Search for the cell housing the specified text and yield its (x, y) center coordinate. 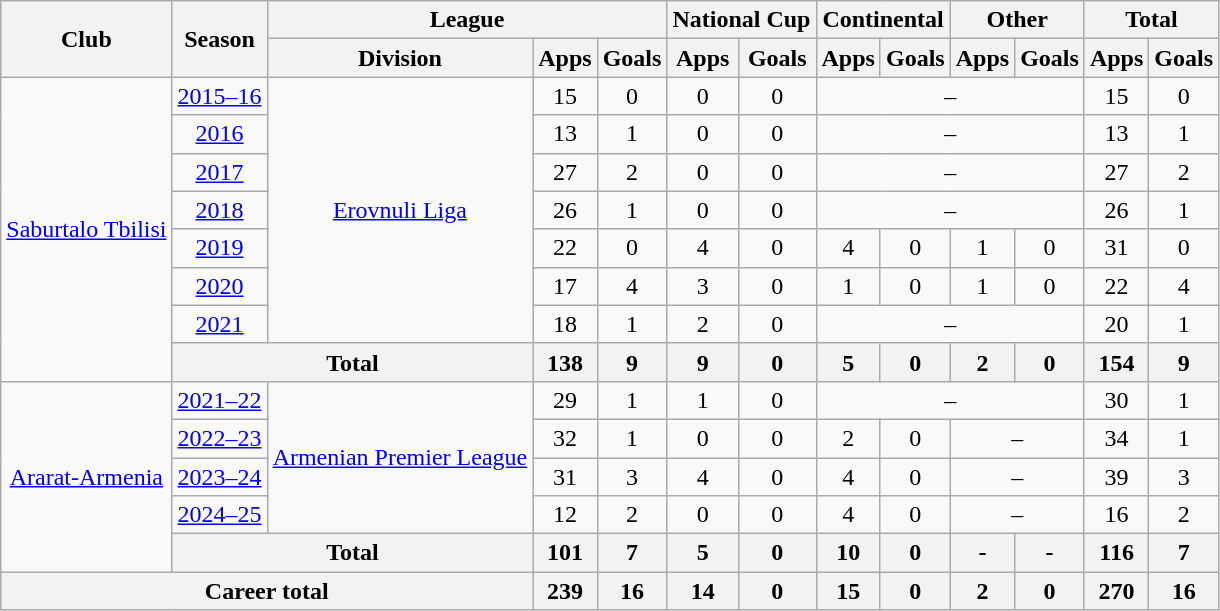
34 (1116, 438)
Club (86, 39)
12 (565, 515)
10 (848, 553)
2022–23 (220, 438)
20 (1116, 324)
2017 (220, 172)
138 (565, 362)
League (467, 20)
2021–22 (220, 400)
18 (565, 324)
2019 (220, 248)
154 (1116, 362)
Other (1017, 20)
17 (565, 286)
National Cup (742, 20)
29 (565, 400)
32 (565, 438)
2023–24 (220, 477)
2018 (220, 210)
2020 (220, 286)
2024–25 (220, 515)
270 (1116, 591)
Career total (267, 591)
2016 (220, 134)
39 (1116, 477)
101 (565, 553)
116 (1116, 553)
Season (220, 39)
Armenian Premier League (400, 457)
2015–16 (220, 96)
Ararat-Armenia (86, 476)
Continental (883, 20)
Division (400, 58)
2021 (220, 324)
239 (565, 591)
Saburtalo Tbilisi (86, 229)
14 (703, 591)
Erovnuli Liga (400, 210)
30 (1116, 400)
